Return (x, y) of the center of cell containing provided text 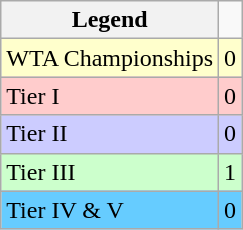
WTA Championships (110, 58)
Legend (110, 20)
1 (230, 172)
Tier IV & V (110, 210)
Tier II (110, 134)
Tier III (110, 172)
Tier I (110, 96)
